Locate the cell with the specified text and output its [X, Y] center coordinate. 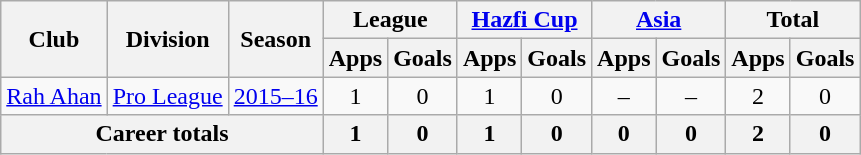
Season [276, 39]
Total [793, 20]
Pro League [168, 96]
Rah Ahan [54, 96]
Hazfi Cup [524, 20]
Career totals [162, 134]
Club [54, 39]
2015–16 [276, 96]
Asia [659, 20]
League [390, 20]
Division [168, 39]
